Return the [x, y] coordinate for the center point of the cell that contains the specified text.  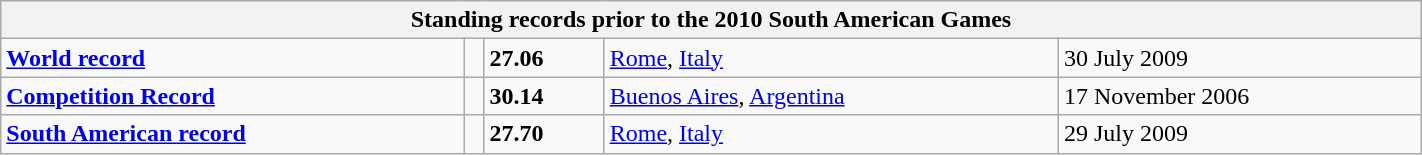
30 July 2009 [1240, 58]
30.14 [544, 96]
17 November 2006 [1240, 96]
Buenos Aires, Argentina [831, 96]
World record [232, 58]
Competition Record [232, 96]
27.06 [544, 58]
South American record [232, 134]
29 July 2009 [1240, 134]
Standing records prior to the 2010 South American Games [711, 20]
27.70 [544, 134]
